Scan for the cell matching the given text and deliver its (x, y) coordinate at center. 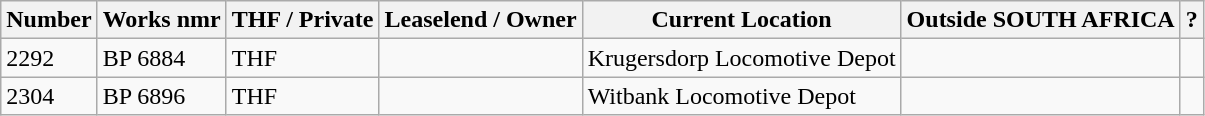
Leaselend / Owner (480, 20)
BP 6896 (162, 96)
? (1192, 20)
THF / Private (302, 20)
Krugersdorp Locomotive Depot (742, 58)
Works nmr (162, 20)
Current Location (742, 20)
2304 (49, 96)
Witbank Locomotive Depot (742, 96)
Outside SOUTH AFRICA (1040, 20)
BP 6884 (162, 58)
2292 (49, 58)
Number (49, 20)
